From the cell containing the given text, extract its center point as [x, y] coordinate. 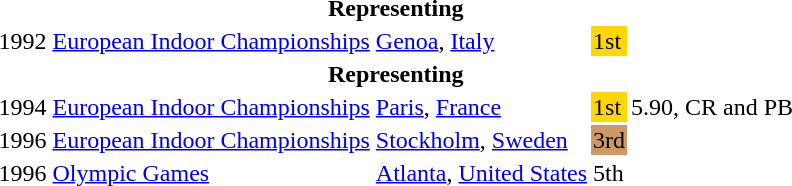
Stockholm, Sweden [481, 140]
3rd [610, 140]
Genoa, Italy [481, 41]
Paris, France [481, 107]
